Provide the (X, Y) coordinate of the cell's center where the given text is located.  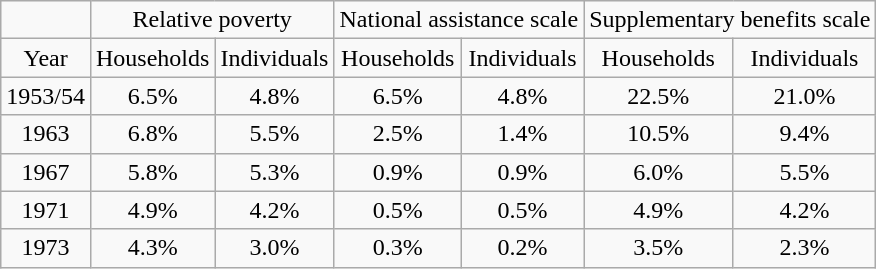
1963 (46, 134)
22.5% (658, 96)
1.4% (523, 134)
1973 (46, 248)
0.3% (398, 248)
3.5% (658, 248)
3.0% (274, 248)
1967 (46, 172)
0.2% (523, 248)
2.5% (398, 134)
10.5% (658, 134)
5.3% (274, 172)
1971 (46, 210)
9.4% (804, 134)
National assistance scale (459, 20)
Year (46, 58)
6.0% (658, 172)
21.0% (804, 96)
Supplementary benefits scale (730, 20)
5.8% (152, 172)
2.3% (804, 248)
1953/54 (46, 96)
6.8% (152, 134)
Relative poverty (212, 20)
4.3% (152, 248)
